Provide the [x, y] coordinate of the cell's center where the given text is located.  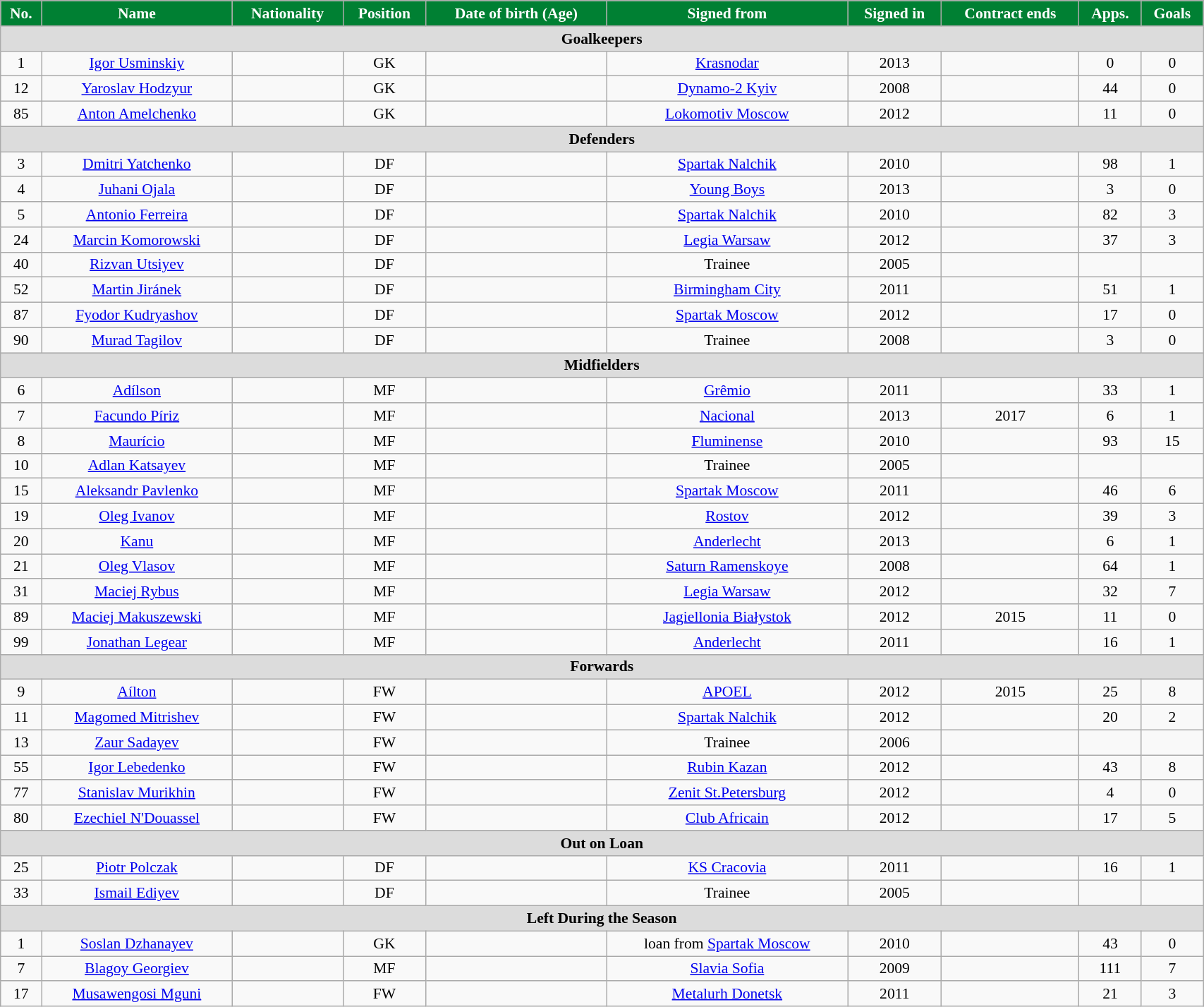
Young Boys [727, 190]
Piotr Polczak [137, 868]
52 [21, 290]
46 [1110, 491]
24 [21, 240]
loan from Spartak Moscow [727, 943]
Stanislav Murikhin [137, 793]
Name [137, 13]
12 [21, 89]
Slavia Sofia [727, 969]
Adílson [137, 391]
Oleg Ivanov [137, 517]
Martin Jiránek [137, 290]
Zenit St.Petersburg [727, 793]
Date of birth (Age) [516, 13]
Maciej Makuszewski [137, 617]
Left During the Season [602, 919]
Rubin Kazan [727, 768]
77 [21, 793]
40 [21, 265]
Yaroslav Hodzyur [137, 89]
Ezechiel N'Douassel [137, 818]
64 [1110, 567]
2006 [894, 742]
Maciej Rybus [137, 592]
80 [21, 818]
Jagiellonia Białystok [727, 617]
No. [21, 13]
Position [384, 13]
Maurício [137, 441]
44 [1110, 89]
Igor Usminskiy [137, 64]
Metalurh Donetsk [727, 994]
Juhani Ojala [137, 190]
Murad Tagilov [137, 340]
Contract ends [1010, 13]
Club Africain [727, 818]
87 [21, 315]
55 [21, 768]
KS Cracovia [727, 868]
Out on Loan [602, 843]
85 [21, 114]
Signed from [727, 13]
Facundo Píriz [137, 416]
Marcin Komorowski [137, 240]
Saturn Ramenskoye [727, 567]
Lokomotiv Moscow [727, 114]
Forwards [602, 667]
37 [1110, 240]
Signed in [894, 13]
31 [21, 592]
Fluminense [727, 441]
Ismail Ediyev [137, 893]
Igor Lebedenko [137, 768]
Jonathan Legear [137, 642]
Blagoy Georgiev [137, 969]
111 [1110, 969]
2009 [894, 969]
99 [21, 642]
89 [21, 617]
APOEL [727, 692]
10 [21, 466]
Oleg Vlasov [137, 567]
Soslan Dzhanayev [137, 943]
Apps. [1110, 13]
9 [21, 692]
Aleksandr Pavlenko [137, 491]
Nacional [727, 416]
2017 [1010, 416]
Rostov [727, 517]
Goals [1172, 13]
32 [1110, 592]
Musawengosi Mguni [137, 994]
Krasnodar [727, 64]
Zaur Sadayev [137, 742]
Anton Amelchenko [137, 114]
Adlan Katsayev [137, 466]
Fyodor Kudryashov [137, 315]
Kanu [137, 541]
51 [1110, 290]
Rizvan Utsiyev [137, 265]
98 [1110, 164]
Magomed Mitrishev [137, 718]
19 [21, 517]
Midfielders [602, 366]
Nationality [288, 13]
Antonio Ferreira [137, 215]
93 [1110, 441]
Birmingham City [727, 290]
39 [1110, 517]
90 [21, 340]
Goalkeepers [602, 39]
2 [1172, 718]
Dynamo-2 Kyiv [727, 89]
Dmitri Yatchenko [137, 164]
Aílton [137, 692]
13 [21, 742]
82 [1110, 215]
Grêmio [727, 391]
Defenders [602, 139]
